Capture the cell that displays the provided text and extract its (x, y) central coordinate. 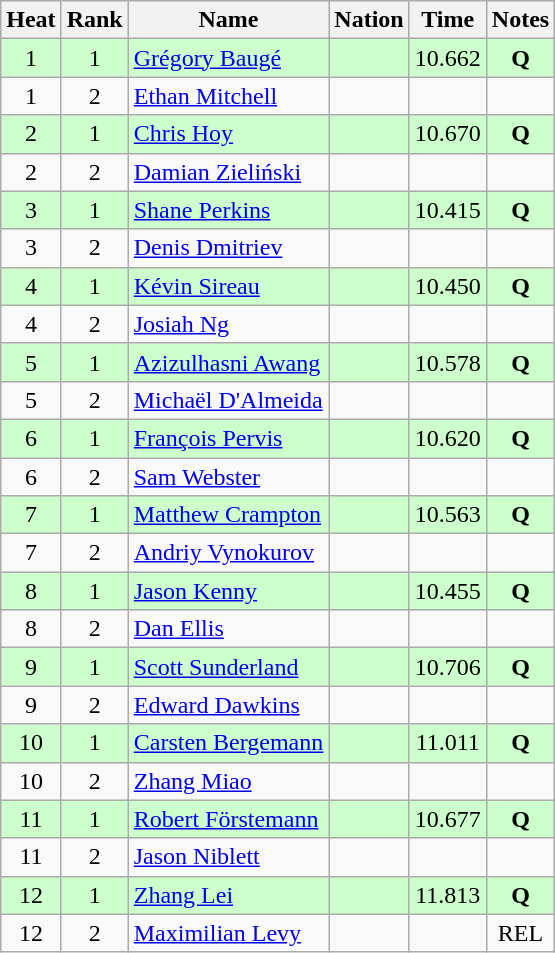
Scott Sunderland (228, 667)
Nation (369, 20)
Damian Zieliński (228, 172)
10.662 (448, 58)
10.578 (448, 362)
10.677 (448, 819)
Robert Förstemann (228, 819)
Grégory Baugé (228, 58)
Jason Niblett (228, 857)
11.011 (448, 743)
Azizulhasni Awang (228, 362)
10.706 (448, 667)
REL (520, 933)
10.455 (448, 591)
Jason Kenny (228, 591)
Dan Ellis (228, 629)
Carsten Bergemann (228, 743)
Zhang Miao (228, 781)
Kévin Sireau (228, 286)
Notes (520, 20)
Andriy Vynokurov (228, 553)
Denis Dmitriev (228, 248)
10.450 (448, 286)
10.670 (448, 134)
Matthew Crampton (228, 515)
Zhang Lei (228, 895)
11.813 (448, 895)
François Pervis (228, 438)
10.563 (448, 515)
Josiah Ng (228, 324)
10.415 (448, 210)
Name (228, 20)
Sam Webster (228, 477)
Ethan Mitchell (228, 96)
Edward Dawkins (228, 705)
Shane Perkins (228, 210)
Michaël D'Almeida (228, 400)
10.620 (448, 438)
Chris Hoy (228, 134)
Time (448, 20)
Heat (31, 20)
Rank (94, 20)
Maximilian Levy (228, 933)
